Capture the cell that displays the provided text and extract its (X, Y) central coordinate. 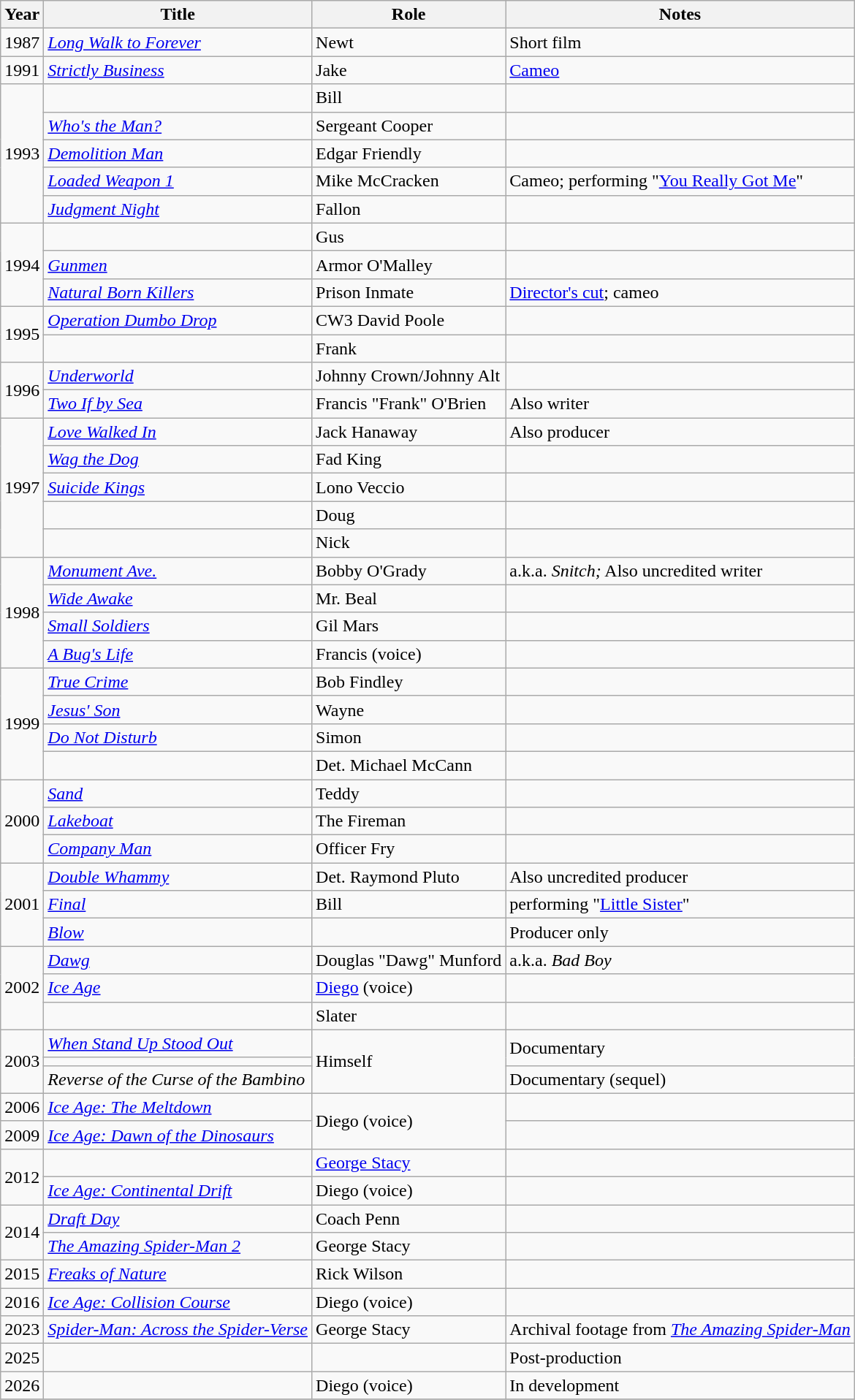
Det. Michael McCann (409, 765)
Det. Raymond Pluto (409, 877)
Gil Mars (409, 626)
Fallon (409, 209)
2014 (22, 1232)
1987 (22, 42)
Year (22, 15)
2003 (22, 1061)
Ice Age: Dawn of the Dinosaurs (178, 1135)
Armor O'Malley (409, 265)
Director's cut; cameo (680, 292)
Wag the Dog (178, 460)
Two If by Sea (178, 404)
Reverse of the Curse of the Bambino (178, 1079)
Coach Penn (409, 1218)
Final (178, 905)
a.k.a. Snitch; Also uncredited writer (680, 571)
Ice Age: Continental Drift (178, 1190)
Company Man (178, 849)
Also producer (680, 432)
Lono Veccio (409, 487)
2016 (22, 1302)
Short film (680, 42)
Teddy (409, 793)
When Stand Up Stood Out (178, 1043)
Sergeant Cooper (409, 126)
Fad King (409, 460)
2006 (22, 1107)
Judgment Night (178, 209)
Himself (409, 1061)
Also uncredited producer (680, 877)
True Crime (178, 682)
Natural Born Killers (178, 292)
The Fireman (409, 821)
Post-production (680, 1358)
Lakeboat (178, 821)
2025 (22, 1358)
2001 (22, 905)
Francis "Frank" O'Brien (409, 404)
Slater (409, 1016)
Operation Dumbo Drop (178, 320)
Wide Awake (178, 598)
Francis (voice) (409, 654)
Jesus' Son (178, 709)
Dawg (178, 960)
1993 (22, 153)
2012 (22, 1176)
Mike McCracken (409, 181)
1999 (22, 723)
Sand (178, 793)
Prison Inmate (409, 292)
Blow (178, 932)
Bob Findley (409, 682)
Long Walk to Forever (178, 42)
Ice Age (178, 988)
Also writer (680, 404)
Notes (680, 15)
Who's the Man? (178, 126)
1996 (22, 390)
Ice Age: Collision Course (178, 1302)
Monument Ave. (178, 571)
1991 (22, 70)
Doug (409, 515)
Title (178, 15)
Documentary (680, 1048)
2015 (22, 1274)
Cameo; performing "You Really Got Me" (680, 181)
2023 (22, 1330)
Do Not Disturb (178, 737)
Double Whammy (178, 877)
Edgar Friendly (409, 153)
CW3 David Poole (409, 320)
Strictly Business (178, 70)
Freaks of Nature (178, 1274)
Love Walked In (178, 432)
Spider-Man: Across the Spider-Verse (178, 1330)
Mr. Beal (409, 598)
1998 (22, 612)
Bobby O'Grady (409, 571)
2000 (22, 821)
1994 (22, 265)
Gunmen (178, 265)
a.k.a. Bad Boy (680, 960)
Cameo (680, 70)
Johnny Crown/Johnny Alt (409, 376)
Small Soldiers (178, 626)
Suicide Kings (178, 487)
Ice Age: The Meltdown (178, 1107)
Archival footage from The Amazing Spider-Man (680, 1330)
Documentary (sequel) (680, 1079)
Loaded Weapon 1 (178, 181)
2009 (22, 1135)
A Bug's Life (178, 654)
Rick Wilson (409, 1274)
Jack Hanaway (409, 432)
Nick (409, 543)
1995 (22, 334)
Underworld (178, 376)
Draft Day (178, 1218)
2002 (22, 988)
1997 (22, 487)
Simon (409, 737)
Producer only (680, 932)
Frank (409, 349)
The Amazing Spider-Man 2 (178, 1247)
Newt (409, 42)
2026 (22, 1385)
Officer Fry (409, 849)
Wayne (409, 709)
In development (680, 1385)
Demolition Man (178, 153)
performing "Little Sister" (680, 905)
Jake (409, 70)
Douglas "Dawg" Munford (409, 960)
Role (409, 15)
Gus (409, 237)
